Return the (x, y) coordinate for the center point of the cell that contains the specified text.  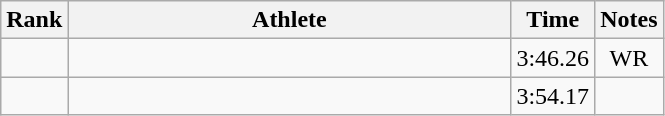
Notes (629, 20)
Rank (34, 20)
Athlete (290, 20)
3:46.26 (553, 58)
Time (553, 20)
3:54.17 (553, 96)
WR (629, 58)
